Detect which cell encompasses the target text, then output its (X, Y) center coordinate. 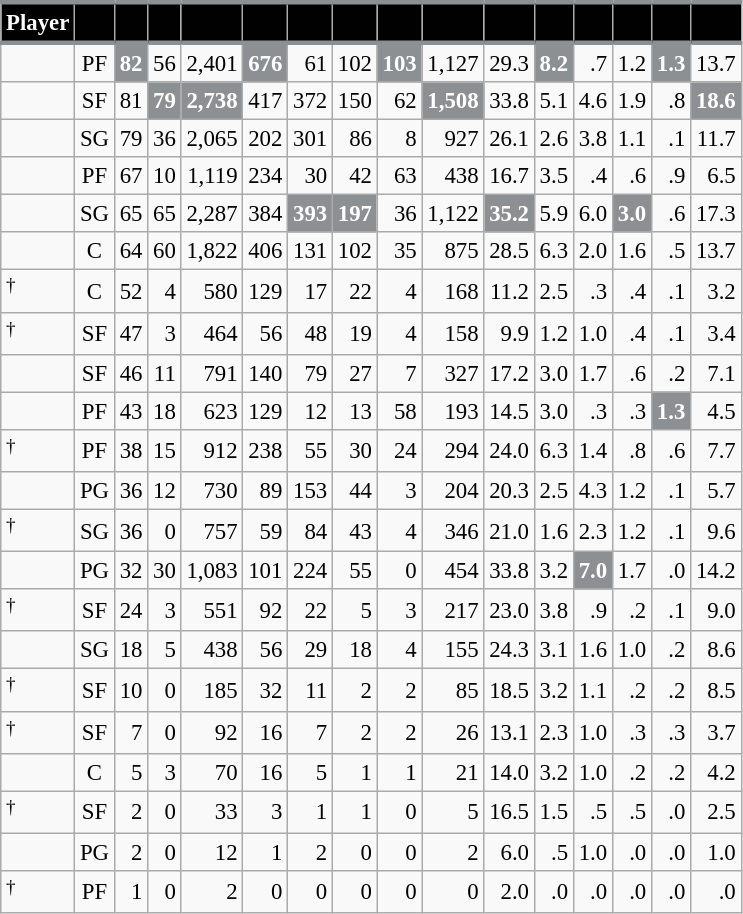
29.3 (509, 62)
153 (310, 491)
4.3 (592, 491)
140 (266, 373)
62 (400, 101)
301 (310, 139)
26 (453, 732)
23.0 (509, 610)
86 (354, 139)
18.6 (716, 101)
4.6 (592, 101)
2.6 (554, 139)
3.7 (716, 732)
33 (212, 812)
224 (310, 571)
346 (453, 530)
150 (354, 101)
454 (453, 571)
61 (310, 62)
29 (310, 650)
44 (354, 491)
1.4 (592, 451)
7.7 (716, 451)
8.2 (554, 62)
2,738 (212, 101)
14.0 (509, 772)
623 (212, 411)
58 (400, 411)
24.3 (509, 650)
875 (453, 251)
204 (453, 491)
1,127 (453, 62)
8.6 (716, 650)
16.5 (509, 812)
5.7 (716, 491)
3.5 (554, 176)
81 (130, 101)
393 (310, 214)
7.0 (592, 571)
912 (212, 451)
19 (354, 333)
551 (212, 610)
14.5 (509, 411)
406 (266, 251)
13 (354, 411)
67 (130, 176)
60 (164, 251)
52 (130, 291)
3.4 (716, 333)
327 (453, 373)
1,083 (212, 571)
24.0 (509, 451)
47 (130, 333)
372 (310, 101)
185 (212, 690)
5.9 (554, 214)
1,508 (453, 101)
2,287 (212, 214)
7.1 (716, 373)
4.5 (716, 411)
21.0 (509, 530)
730 (212, 491)
21 (453, 772)
15 (164, 451)
4.2 (716, 772)
294 (453, 451)
155 (453, 650)
791 (212, 373)
417 (266, 101)
17 (310, 291)
6.5 (716, 176)
580 (212, 291)
27 (354, 373)
131 (310, 251)
70 (212, 772)
13.1 (509, 732)
1,822 (212, 251)
28.5 (509, 251)
757 (212, 530)
202 (266, 139)
1,122 (453, 214)
8 (400, 139)
3.1 (554, 650)
84 (310, 530)
2,065 (212, 139)
158 (453, 333)
63 (400, 176)
676 (266, 62)
20.3 (509, 491)
82 (130, 62)
89 (266, 491)
1,119 (212, 176)
217 (453, 610)
168 (453, 291)
46 (130, 373)
35.2 (509, 214)
2,401 (212, 62)
.7 (592, 62)
16.7 (509, 176)
1.9 (632, 101)
5.1 (554, 101)
59 (266, 530)
17.2 (509, 373)
238 (266, 451)
8.5 (716, 690)
26.1 (509, 139)
85 (453, 690)
464 (212, 333)
9.6 (716, 530)
927 (453, 139)
234 (266, 176)
11.2 (509, 291)
11.7 (716, 139)
193 (453, 411)
103 (400, 62)
17.3 (716, 214)
9.9 (509, 333)
1.5 (554, 812)
64 (130, 251)
14.2 (716, 571)
38 (130, 451)
Player (38, 22)
42 (354, 176)
9.0 (716, 610)
101 (266, 571)
35 (400, 251)
48 (310, 333)
18.5 (509, 690)
197 (354, 214)
384 (266, 214)
